Detect which cell encompasses the target text, then output its [X, Y] center coordinate. 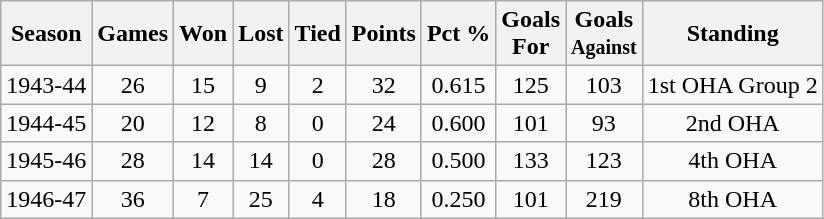
18 [384, 199]
20 [133, 123]
36 [133, 199]
125 [531, 85]
26 [133, 85]
2nd OHA [732, 123]
Season [46, 34]
Games [133, 34]
219 [604, 199]
0.600 [458, 123]
1st OHA Group 2 [732, 85]
1946-47 [46, 199]
8th OHA [732, 199]
0.615 [458, 85]
2 [318, 85]
4 [318, 199]
Standing [732, 34]
12 [204, 123]
GoalsFor [531, 34]
1944-45 [46, 123]
7 [204, 199]
Points [384, 34]
1943-44 [46, 85]
24 [384, 123]
0.500 [458, 161]
8 [261, 123]
93 [604, 123]
133 [531, 161]
Tied [318, 34]
103 [604, 85]
1945-46 [46, 161]
Won [204, 34]
25 [261, 199]
32 [384, 85]
15 [204, 85]
Pct % [458, 34]
123 [604, 161]
GoalsAgainst [604, 34]
9 [261, 85]
Lost [261, 34]
4th OHA [732, 161]
0.250 [458, 199]
